Locate the cell with the specified text and output its (X, Y) center coordinate. 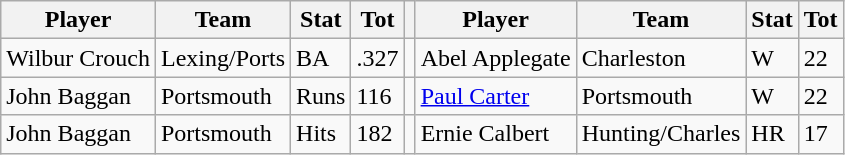
182 (378, 134)
Ernie Calbert (496, 134)
.327 (378, 58)
116 (378, 96)
Paul Carter (496, 96)
Runs (321, 96)
Abel Applegate (496, 58)
17 (820, 134)
BA (321, 58)
HR (772, 134)
Hits (321, 134)
Hunting/Charles (661, 134)
Wilbur Crouch (78, 58)
Charleston (661, 58)
Lexing/Ports (222, 58)
